Search for the cell housing the specified text and yield its (X, Y) center coordinate. 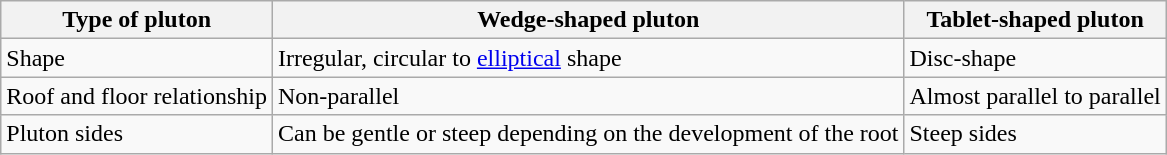
Tablet-shaped pluton (1035, 20)
Shape (137, 58)
Almost parallel to parallel (1035, 96)
Can be gentle or steep depending on the development of the root (588, 134)
Wedge-shaped pluton (588, 20)
Pluton sides (137, 134)
Non-parallel (588, 96)
Steep sides (1035, 134)
Irregular, circular to elliptical shape (588, 58)
Disc-shape (1035, 58)
Type of pluton (137, 20)
Roof and floor relationship (137, 96)
